From the cell containing the given text, extract its center point as [x, y] coordinate. 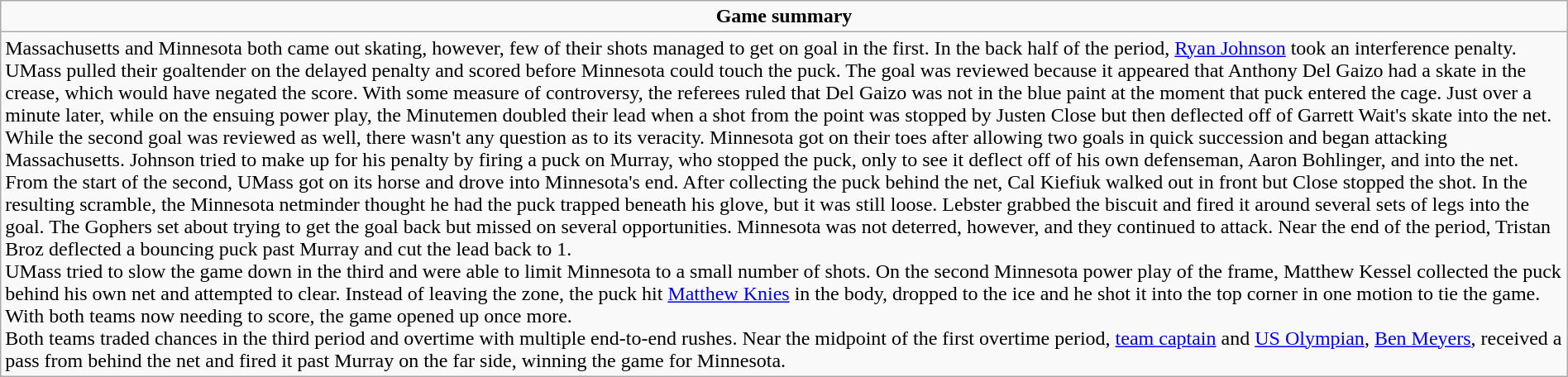
Game summary [784, 17]
